For the text-containing cell, return its midpoint in (x, y) coordinate format. 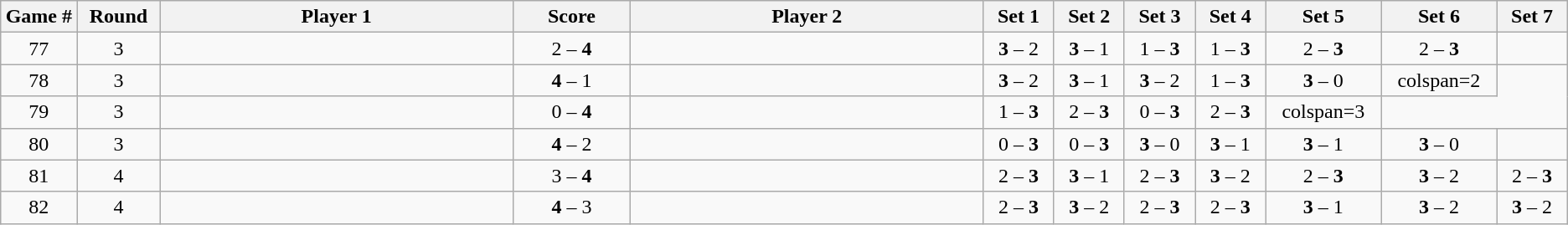
78 (39, 80)
Set 5 (1323, 17)
Set 2 (1089, 17)
Set 4 (1230, 17)
4 – 2 (571, 144)
Set 3 (1159, 17)
4 – 1 (571, 80)
Round (119, 17)
4 – 3 (571, 207)
0 – 4 (571, 112)
Game # (39, 17)
81 (39, 176)
Set 6 (1439, 17)
colspan=2 (1439, 80)
colspan=3 (1323, 112)
79 (39, 112)
Set 7 (1532, 17)
Set 1 (1019, 17)
Player 1 (337, 17)
80 (39, 144)
77 (39, 49)
3 – 4 (571, 176)
82 (39, 207)
2 – 4 (571, 49)
Player 2 (807, 17)
Score (571, 17)
